Find where the given text appears and provide that cell's center as (x, y) coordinate. 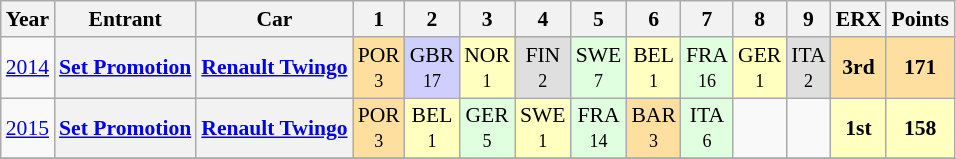
ERX (859, 19)
1 (379, 19)
GER1 (760, 68)
Points (920, 19)
4 (543, 19)
NOR1 (487, 68)
8 (760, 19)
GBR17 (432, 68)
3rd (859, 68)
BAR3 (654, 128)
158 (920, 128)
Car (274, 19)
7 (707, 19)
2 (432, 19)
9 (808, 19)
GER5 (487, 128)
3 (487, 19)
171 (920, 68)
FRA16 (707, 68)
Year (28, 19)
SWE1 (543, 128)
Entrant (125, 19)
FIN2 (543, 68)
1st (859, 128)
FRA14 (599, 128)
ITA6 (707, 128)
2015 (28, 128)
5 (599, 19)
ITA2 (808, 68)
2014 (28, 68)
6 (654, 19)
SWE7 (599, 68)
